For the text-containing cell, return its midpoint in (x, y) coordinate format. 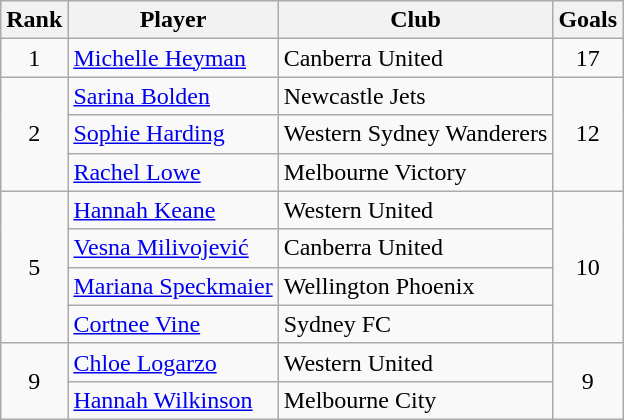
Sarina Bolden (173, 96)
Vesna Milivojević (173, 248)
1 (34, 58)
Chloe Logarzo (173, 362)
Michelle Heyman (173, 58)
17 (588, 58)
Club (416, 20)
Mariana Speckmaier (173, 286)
Melbourne Victory (416, 172)
Player (173, 20)
Goals (588, 20)
Melbourne City (416, 400)
Sophie Harding (173, 134)
Cortnee Vine (173, 324)
Sydney FC (416, 324)
Hannah Wilkinson (173, 400)
Rachel Lowe (173, 172)
Rank (34, 20)
12 (588, 134)
Wellington Phoenix (416, 286)
5 (34, 267)
Newcastle Jets (416, 96)
Western Sydney Wanderers (416, 134)
2 (34, 134)
Hannah Keane (173, 210)
10 (588, 267)
